Return the (X, Y) coordinate for the center point of the cell that contains the specified text.  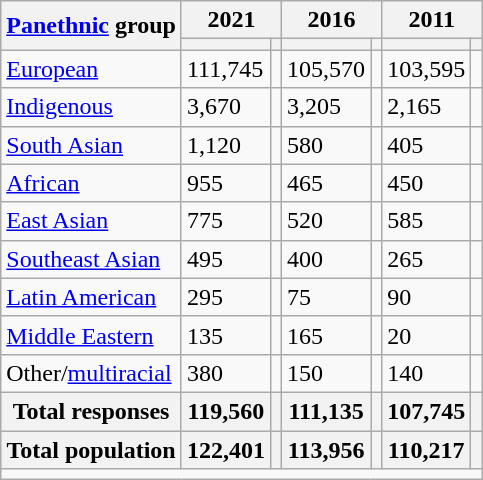
African (92, 183)
113,956 (326, 449)
Other/multiracial (92, 373)
2021 (231, 20)
111,135 (326, 411)
Indigenous (92, 107)
90 (426, 297)
European (92, 69)
495 (226, 259)
119,560 (226, 411)
1,120 (226, 145)
265 (426, 259)
140 (426, 373)
Total responses (92, 411)
Total population (92, 449)
520 (326, 221)
75 (326, 297)
122,401 (226, 449)
3,670 (226, 107)
400 (326, 259)
955 (226, 183)
3,205 (326, 107)
580 (326, 145)
107,745 (426, 411)
East Asian (92, 221)
135 (226, 335)
Middle Eastern (92, 335)
775 (226, 221)
165 (326, 335)
150 (326, 373)
South Asian (92, 145)
110,217 (426, 449)
Southeast Asian (92, 259)
2,165 (426, 107)
585 (426, 221)
Panethnic group (92, 26)
2011 (432, 20)
295 (226, 297)
111,745 (226, 69)
405 (426, 145)
Latin American (92, 297)
103,595 (426, 69)
2016 (332, 20)
450 (426, 183)
465 (326, 183)
105,570 (326, 69)
20 (426, 335)
380 (226, 373)
